Return the [X, Y] coordinate for the center point of the cell that contains the specified text.  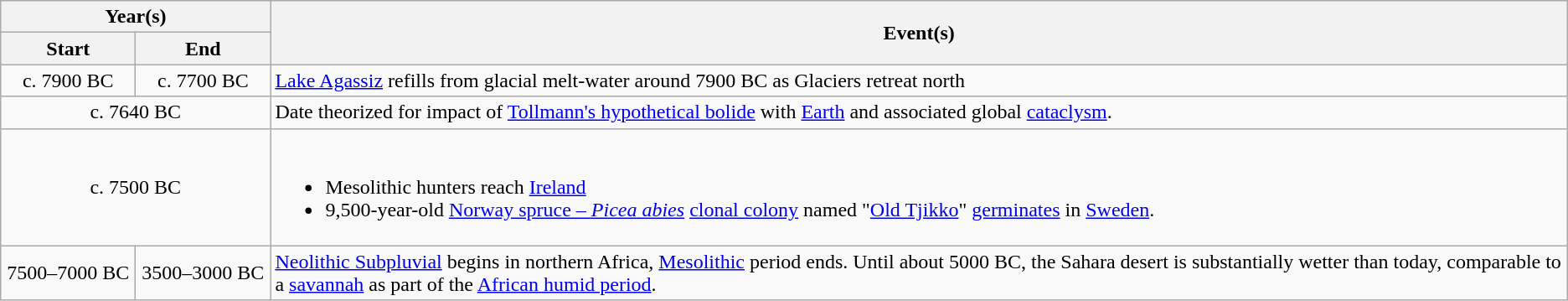
c. 7640 BC [136, 112]
3500–3000 BC [203, 273]
7500–7000 BC [69, 273]
c. 7700 BC [203, 80]
Lake Agassiz refills from glacial melt-water around 7900 BC as Glaciers retreat north [919, 80]
c. 7900 BC [69, 80]
Mesolithic hunters reach Ireland9,500-year-old Norway spruce – Picea abies clonal colony named "Old Tjikko" germinates in Sweden. [919, 187]
Date theorized for impact of Tollmann's hypothetical bolide with Earth and associated global cataclysm. [919, 112]
Year(s) [136, 17]
Start [69, 49]
c. 7500 BC [136, 187]
Event(s) [919, 33]
End [203, 49]
